Extract the [X, Y] coordinate from the center of the cell holding the provided text.  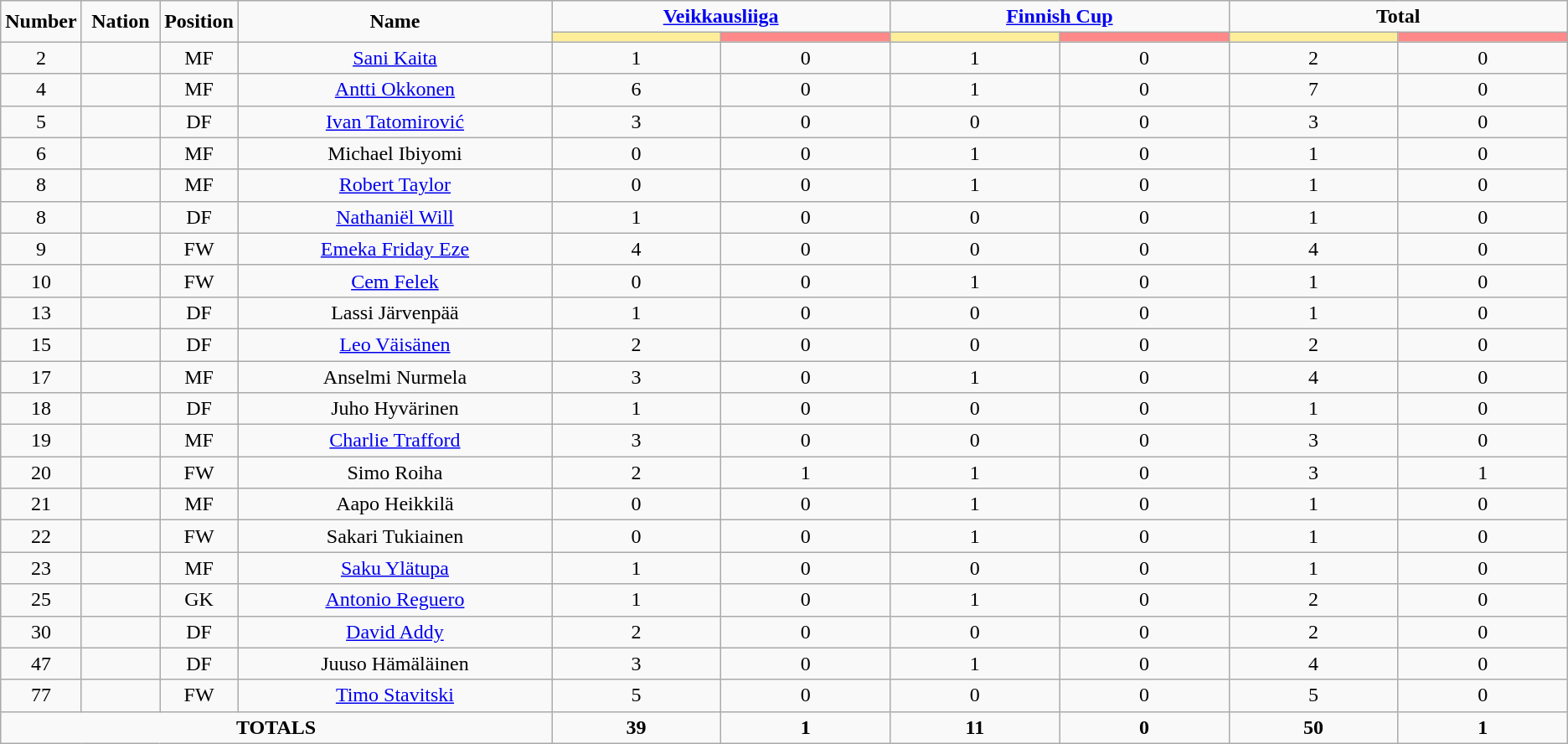
10 [41, 281]
Anselmi Nurmela [395, 376]
Lassi Järvenpää [395, 313]
Cem Felek [395, 281]
39 [636, 727]
7 [1313, 90]
18 [41, 409]
Veikkausliiga [720, 17]
21 [41, 504]
15 [41, 344]
Simo Roiha [395, 473]
Saku Ylätupa [395, 568]
Finnish Cup [1060, 17]
Name [395, 22]
Total [1398, 17]
22 [41, 536]
50 [1313, 727]
9 [41, 249]
Leo Väisänen [395, 344]
13 [41, 313]
17 [41, 376]
20 [41, 473]
Juuso Hämäläinen [395, 664]
TOTALS [276, 727]
47 [41, 664]
Antti Okkonen [395, 90]
Sakari Tukiainen [395, 536]
Robert Taylor [395, 185]
Number [41, 22]
Emeka Friday Eze [395, 249]
Nathaniël Will [395, 217]
Timo Stavitski [395, 695]
19 [41, 441]
Michael Ibiyomi [395, 153]
30 [41, 632]
77 [41, 695]
Nation [121, 22]
25 [41, 600]
GK [199, 600]
23 [41, 568]
Juho Hyvärinen [395, 409]
Ivan Tatomirović [395, 121]
Position [199, 22]
Aapo Heikkilä [395, 504]
Antonio Reguero [395, 600]
Charlie Trafford [395, 441]
11 [975, 727]
David Addy [395, 632]
Sani Kaita [395, 58]
